Pinpoint the cell where the given text exists, returning its (X, Y) midpoint coordinate. 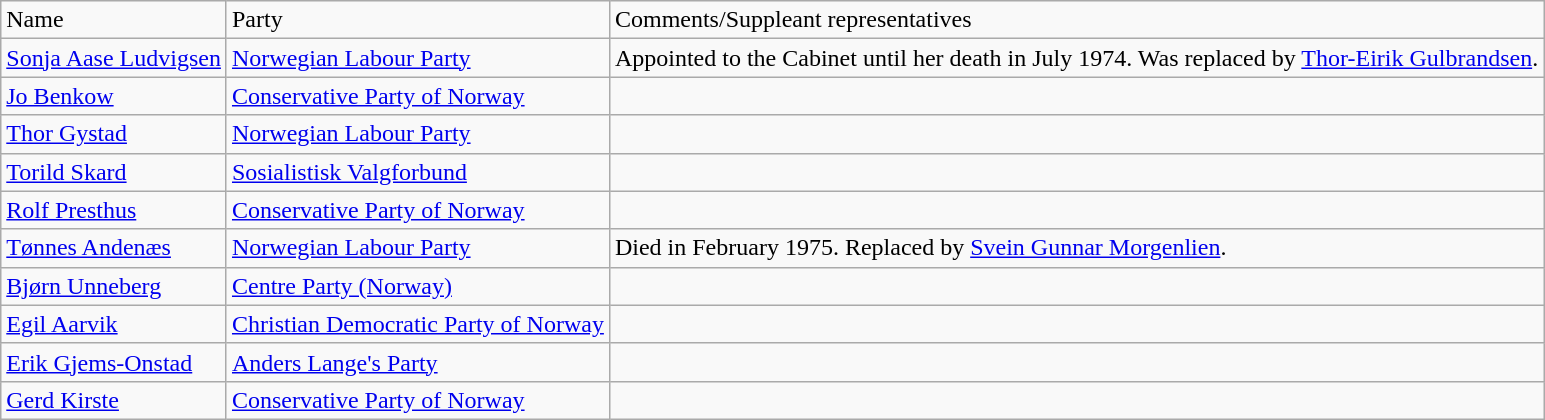
Jo Benkow (114, 96)
Egil Aarvik (114, 324)
Sosialistisk Valgforbund (418, 172)
Name (114, 20)
Comments/Suppleant representatives (1076, 20)
Party (418, 20)
Bjørn Unneberg (114, 286)
Centre Party (Norway) (418, 286)
Appointed to the Cabinet until her death in July 1974. Was replaced by Thor-Eirik Gulbrandsen. (1076, 58)
Sonja Aase Ludvigsen (114, 58)
Christian Democratic Party of Norway (418, 324)
Died in February 1975. Replaced by Svein Gunnar Morgenlien. (1076, 248)
Anders Lange's Party (418, 362)
Torild Skard (114, 172)
Rolf Presthus (114, 210)
Erik Gjems-Onstad (114, 362)
Gerd Kirste (114, 400)
Thor Gystad (114, 134)
Tønnes Andenæs (114, 248)
